Pinpoint the cell where the given text exists, returning its (x, y) midpoint coordinate. 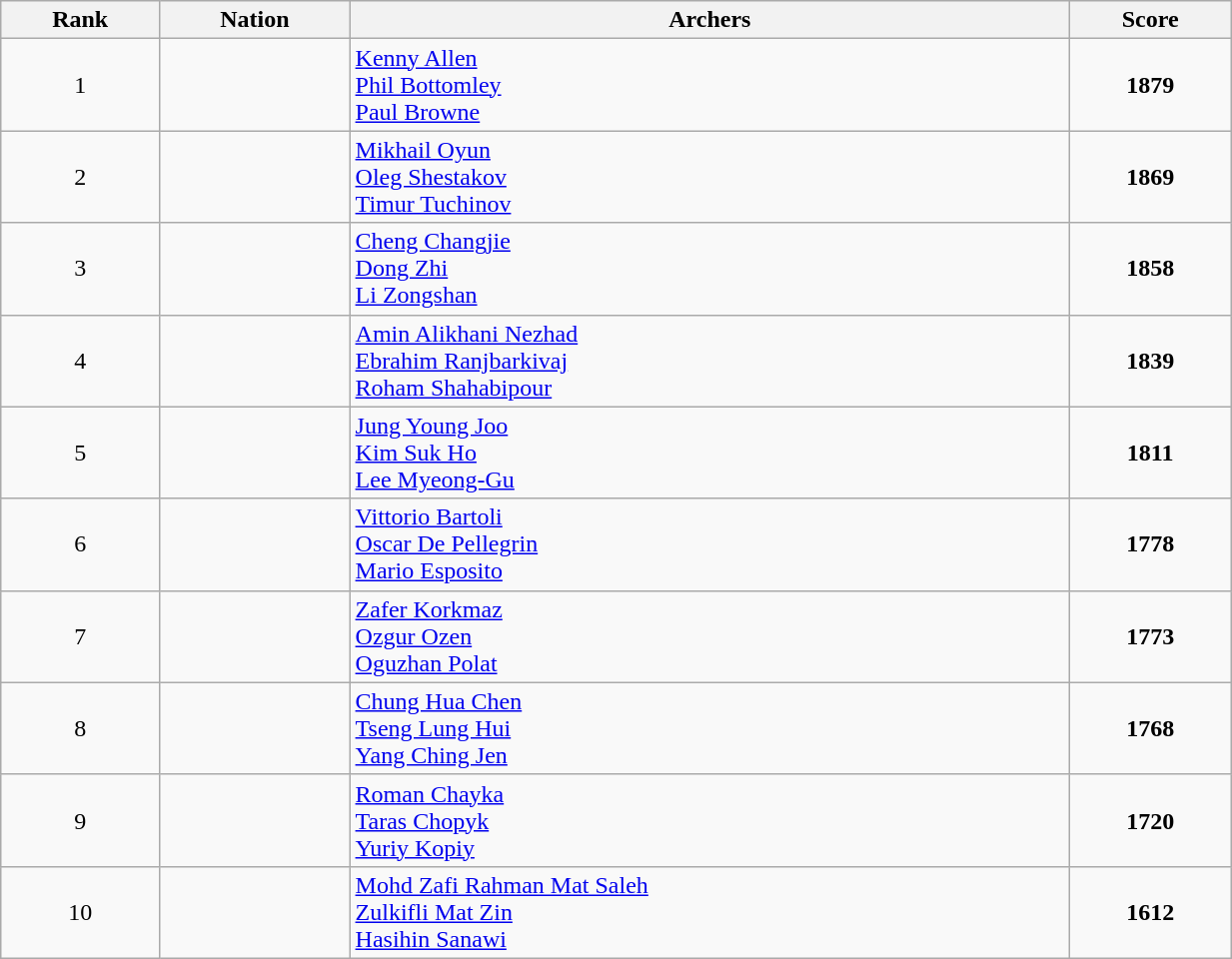
1869 (1151, 177)
1720 (1151, 820)
Jung Young JooKim Suk HoLee Myeong-Gu (709, 453)
Score (1151, 20)
1612 (1151, 912)
Vittorio BartoliOscar De PellegrinMario Esposito (709, 544)
9 (80, 820)
Kenny AllenPhil BottomleyPaul Browne (709, 85)
6 (80, 544)
1858 (1151, 269)
Zafer KorkmazOzgur OzenOguzhan Polat (709, 636)
2 (80, 177)
Cheng ChangjieDong ZhiLi Zongshan (709, 269)
Amin Alikhani NezhadEbrahim RanjbarkivajRoham Shahabipour (709, 361)
1879 (1151, 85)
Rank (80, 20)
10 (80, 912)
5 (80, 453)
Archers (709, 20)
Roman ChaykaTaras ChopykYuriy Kopiy (709, 820)
8 (80, 728)
Nation (255, 20)
Mohd Zafi Rahman Mat SalehZulkifli Mat ZinHasihin Sanawi (709, 912)
4 (80, 361)
1839 (1151, 361)
1773 (1151, 636)
1811 (1151, 453)
1778 (1151, 544)
Mikhail OyunOleg ShestakovTimur Tuchinov (709, 177)
3 (80, 269)
Chung Hua ChenTseng Lung HuiYang Ching Jen (709, 728)
1768 (1151, 728)
7 (80, 636)
1 (80, 85)
